Pinpoint the cell where the given text exists, returning its [X, Y] midpoint coordinate. 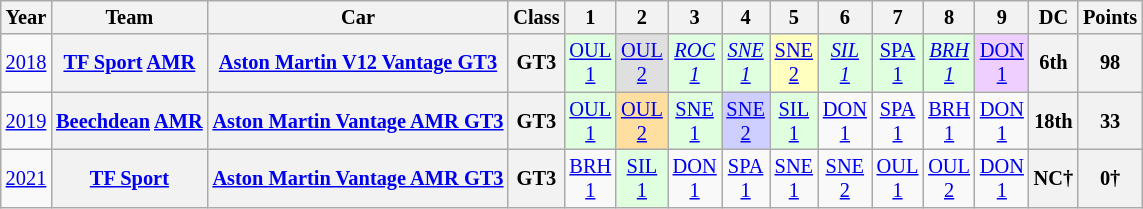
2019 [26, 121]
4 [746, 17]
5 [794, 17]
9 [1002, 17]
8 [949, 17]
3 [695, 17]
ROC1 [695, 63]
1 [591, 17]
0† [1110, 178]
Team [129, 17]
DC [1054, 17]
2018 [26, 63]
7 [898, 17]
Points [1110, 17]
6th [1054, 63]
Class [536, 17]
98 [1110, 63]
TF Sport AMR [129, 63]
Aston Martin V12 Vantage GT3 [358, 63]
33 [1110, 121]
6 [845, 17]
TF Sport [129, 178]
NC† [1054, 178]
Car [358, 17]
2 [642, 17]
2021 [26, 178]
18th [1054, 121]
Beechdean AMR [129, 121]
Year [26, 17]
